Capture the cell that displays the provided text and extract its [x, y] central coordinate. 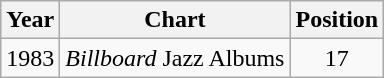
17 [337, 58]
Billboard Jazz Albums [175, 58]
1983 [30, 58]
Position [337, 20]
Year [30, 20]
Chart [175, 20]
